For the text-containing cell, return its midpoint in [x, y] coordinate format. 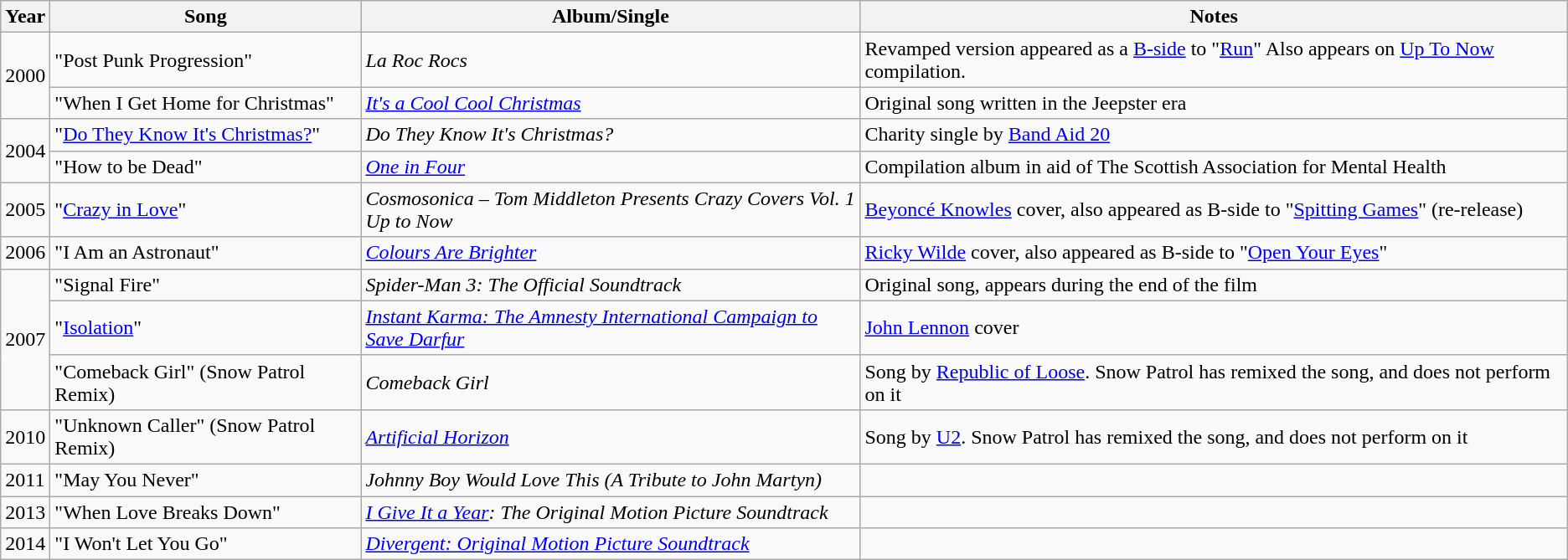
2004 [25, 151]
Do They Know It's Christmas? [611, 135]
John Lennon cover [1214, 328]
Colours Are Brighter [611, 253]
"Comeback Girl" (Snow Patrol Remix) [206, 382]
"When Love Breaks Down" [206, 511]
Year [25, 17]
2014 [25, 544]
Beyoncé Knowles cover, also appeared as B-side to "Spitting Games" (re-release) [1214, 209]
Song by U2. Snow Patrol has remixed the song, and does not perform on it [1214, 437]
"Crazy in Love" [206, 209]
2006 [25, 253]
La Roc Rocs [611, 60]
Song [206, 17]
2011 [25, 480]
"Unknown Caller" (Snow Patrol Remix) [206, 437]
Ricky Wilde cover, also appeared as B-side to "Open Your Eyes" [1214, 253]
Cosmosonica – Tom Middleton Presents Crazy Covers Vol. 1Up to Now [611, 209]
"Do They Know It's Christmas?" [206, 135]
"May You Never" [206, 480]
It's a Cool Cool Christmas [611, 103]
"Signal Fire" [206, 285]
Song by Republic of Loose. Snow Patrol has remixed the song, and does not perform on it [1214, 382]
"Isolation" [206, 328]
Instant Karma: The Amnesty International Campaign to Save Darfur [611, 328]
One in Four [611, 167]
Revamped version appeared as a B-side to "Run" Also appears on Up To Now compilation. [1214, 60]
Album/Single [611, 17]
"I Am an Astronaut" [206, 253]
Divergent: Original Motion Picture Soundtrack [611, 544]
2005 [25, 209]
Charity single by Band Aid 20 [1214, 135]
Artificial Horizon [611, 437]
Compilation album in aid of The Scottish Association for Mental Health [1214, 167]
Original song written in the Jeepster era [1214, 103]
Notes [1214, 17]
"Post Punk Progression" [206, 60]
Comeback Girl [611, 382]
Original song, appears during the end of the film [1214, 285]
"When I Get Home for Christmas" [206, 103]
I Give It a Year: The Original Motion Picture Soundtrack [611, 511]
2010 [25, 437]
Spider-Man 3: The Official Soundtrack [611, 285]
"I Won't Let You Go" [206, 544]
Johnny Boy Would Love This (A Tribute to John Martyn) [611, 480]
"How to be Dead" [206, 167]
2007 [25, 339]
2000 [25, 75]
2013 [25, 511]
